Find where the given text appears and provide that cell's center as [X, Y] coordinate. 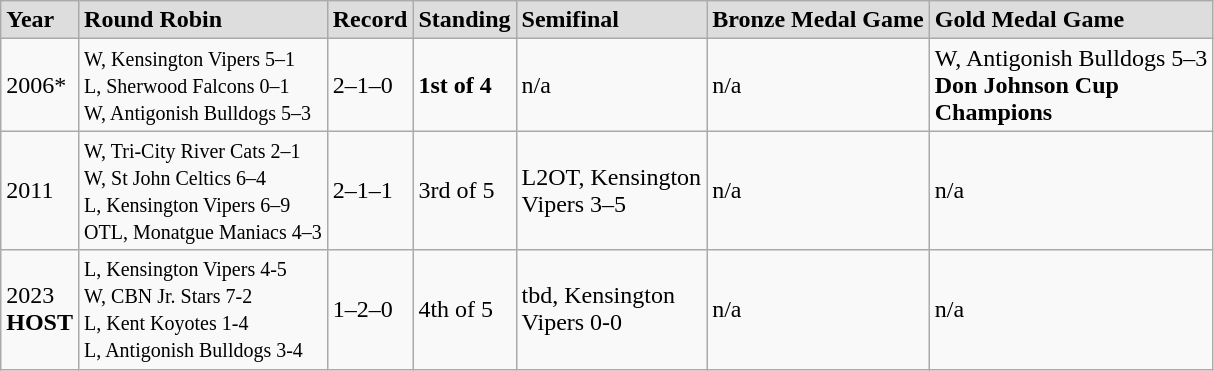
W, Kensington Vipers 5–1L, Sherwood Falcons 0–1W, Antigonish Bulldogs 5–3 [204, 85]
2006* [40, 85]
1st of 4 [464, 85]
2–1–1 [370, 190]
W, Antigonish Bulldogs 5–3Don Johnson Cup Champions [1071, 85]
Semifinal [612, 20]
Gold Medal Game [1071, 20]
tbd, Kensington Vipers 0-0 [612, 310]
1–2–0 [370, 310]
4th of 5 [464, 310]
L2OT, Kensington Vipers 3–5 [612, 190]
2–1–0 [370, 85]
Record [370, 20]
Standing [464, 20]
2023HOST [40, 310]
3rd of 5 [464, 190]
L, Kensington Vipers 4-5W, CBN Jr. Stars 7-2L, Kent Koyotes 1-4L, Antigonish Bulldogs 3-4 [204, 310]
W, Tri-City River Cats 2–1W, St John Celtics 6–4L, Kensington Vipers 6–9OTL, Monatgue Maniacs 4–3 [204, 190]
Year [40, 20]
Bronze Medal Game [818, 20]
2011 [40, 190]
Round Robin [204, 20]
